Find where the given text appears and provide that cell's center as (X, Y) coordinate. 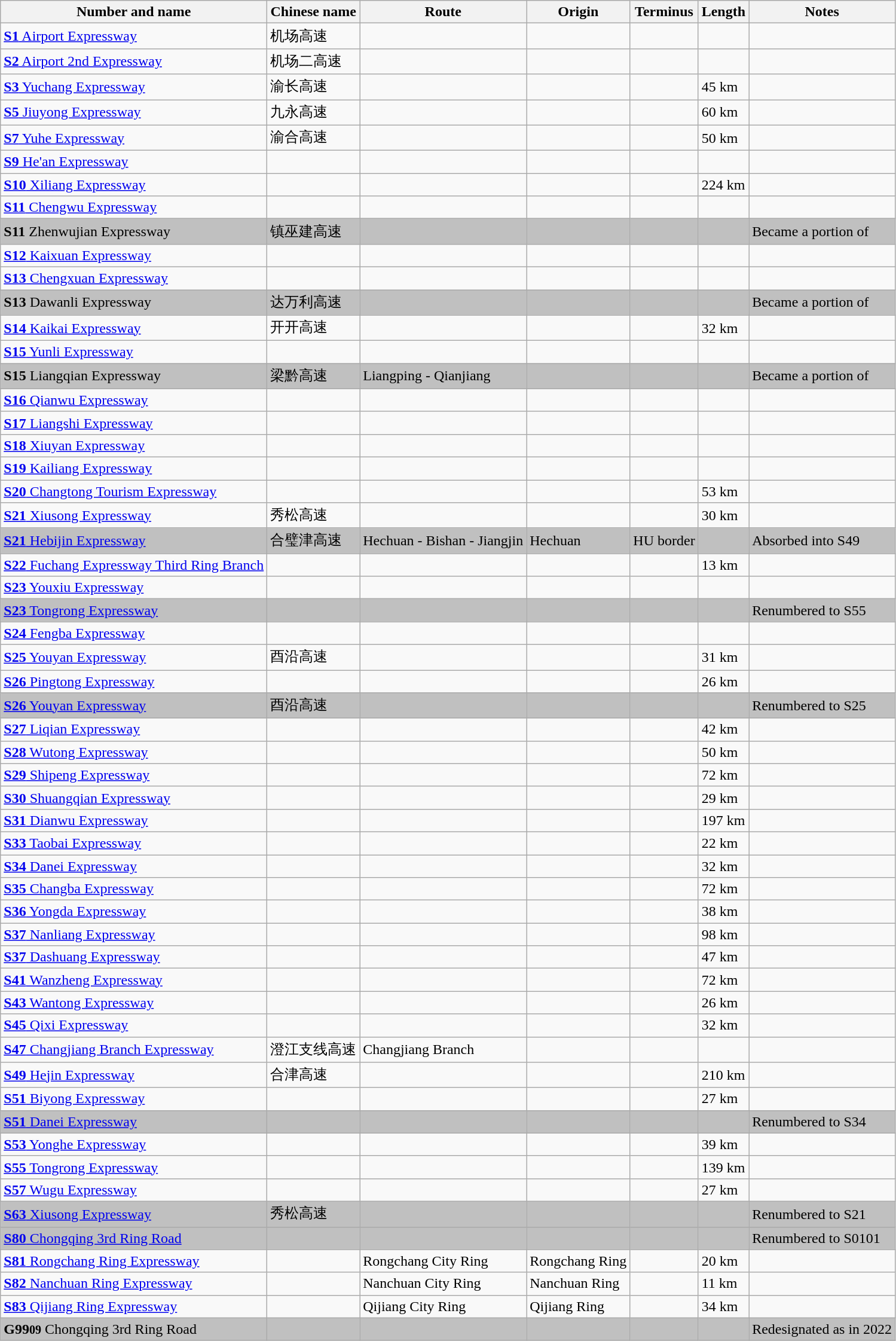
Renumbered to S0101 (822, 1238)
34 km (723, 1306)
S11 Chengwu Expressway (134, 207)
S35 Changba Expressway (134, 889)
S55 Tongrong Expressway (134, 1167)
S20 Changtong Tourism Expressway (134, 491)
S2 Airport 2nd Expressway (134, 61)
开开高速 (313, 328)
47 km (723, 957)
S25 Youyan Expressway (134, 658)
53 km (723, 491)
Nanchuan Ring (579, 1284)
139 km (723, 1167)
224 km (723, 185)
S15 Liangqian Expressway (134, 377)
S1 Airport Expressway (134, 36)
S36 Yongda Expressway (134, 912)
S29 Shipeng Expressway (134, 775)
渝长高速 (313, 87)
Terminus (664, 12)
Liangping - Qianjiang (444, 377)
S28 Wutong Expressway (134, 752)
29 km (723, 798)
S5 Jiuyong Expressway (134, 112)
镇巫建高速 (313, 232)
Hechuan (579, 540)
S10 Xiliang Expressway (134, 185)
Renumbered to S55 (822, 610)
S9 He'an Expressway (134, 162)
S37 Nanliang Expressway (134, 934)
S51 Danei Expressway (134, 1122)
S81 Rongchang Ring Expressway (134, 1261)
Rongchang City Ring (444, 1261)
S45 Qixi Expressway (134, 1025)
60 km (723, 112)
S3 Yuchang Expressway (134, 87)
42 km (723, 729)
渝合高速 (313, 138)
Rongchang Ring (579, 1261)
S26 Pingtong Expressway (134, 681)
Chinese name (313, 12)
S12 Kaixuan Expressway (134, 255)
Nanchuan City Ring (444, 1284)
S15 Yunli Expressway (134, 352)
S47 Changjiang Branch Expressway (134, 1050)
Absorbed into S49 (822, 540)
S13 Dawanli Expressway (134, 303)
Hechuan - Bishan - Jiangjin (444, 540)
Origin (579, 12)
Renumbered to S34 (822, 1122)
31 km (723, 658)
39 km (723, 1144)
S26 Youyan Expressway (134, 705)
Renumbered to S25 (822, 705)
HU border (664, 540)
S21 Xiusong Expressway (134, 515)
13 km (723, 565)
Qijiang Ring (579, 1306)
Notes (822, 12)
S82 Nanchuan Ring Expressway (134, 1284)
澄江支线高速 (313, 1050)
197 km (723, 820)
Length (723, 12)
合津高速 (313, 1075)
98 km (723, 934)
S80 Chongqing 3rd Ring Road (134, 1238)
S27 Liqian Expressway (134, 729)
S51 Biyong Expressway (134, 1099)
九永高速 (313, 112)
S19 Kailiang Expressway (134, 468)
S21 Hebijin Expressway (134, 540)
S23 Tongrong Expressway (134, 610)
达万利高速 (313, 303)
Renumbered to S21 (822, 1214)
Route (444, 12)
210 km (723, 1075)
Redesignated as in 2022 (822, 1329)
S16 Qianwu Expressway (134, 400)
S63 Xiusong Expressway (134, 1214)
机场高速 (313, 36)
S41 Wanzheng Expressway (134, 980)
机场二高速 (313, 61)
S24 Fengba Expressway (134, 633)
S23 Youxiu Expressway (134, 588)
S37 Dashuang Expressway (134, 957)
S7 Yuhe Expressway (134, 138)
30 km (723, 515)
S57 Wugu Expressway (134, 1190)
45 km (723, 87)
20 km (723, 1261)
Qijiang City Ring (444, 1306)
S14 Kaikai Expressway (134, 328)
Number and name (134, 12)
合璧津高速 (313, 540)
S83 Qijiang Ring Expressway (134, 1306)
S53 Yonghe Expressway (134, 1144)
S13 Chengxuan Expressway (134, 278)
S22 Fuchang Expressway Third Ring Branch (134, 565)
S43 Wantong Expressway (134, 1003)
S17 Liangshi Expressway (134, 423)
S33 Taobai Expressway (134, 843)
S11 Zhenwujian Expressway (134, 232)
38 km (723, 912)
S49 Hejin Expressway (134, 1075)
S34 Danei Expressway (134, 866)
S18 Xiuyan Expressway (134, 445)
G9909 Chongqing 3rd Ring Road (134, 1329)
22 km (723, 843)
Changjiang Branch (444, 1050)
11 km (723, 1284)
S31 Dianwu Expressway (134, 820)
S30 Shuangqian Expressway (134, 798)
梁黔高速 (313, 377)
